Search for the cell housing the specified text and yield its (x, y) center coordinate. 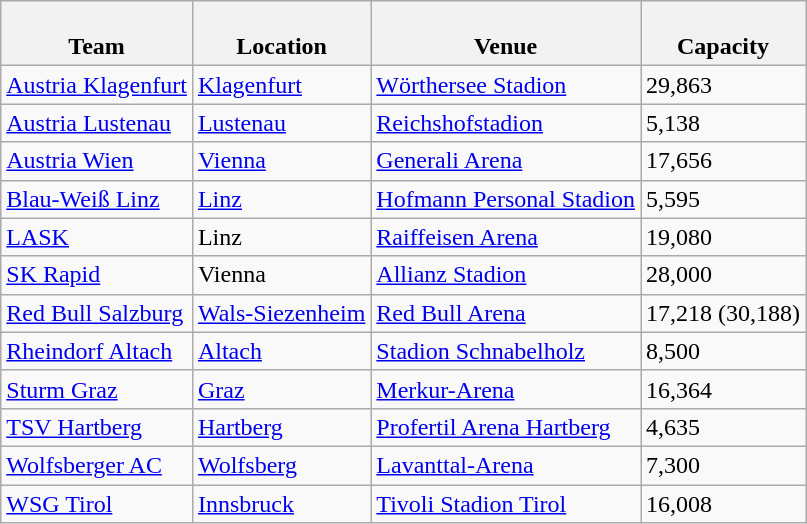
Innsbruck (281, 503)
5,595 (724, 199)
Rheindorf Altach (97, 351)
Location (281, 34)
Merkur-Arena (506, 389)
Altach (281, 351)
Red Bull Arena (506, 313)
Austria Wien (97, 161)
Wals-Siezenheim (281, 313)
Wolfsberg (281, 465)
17,218 (30,188) (724, 313)
Klagenfurt (281, 85)
28,000 (724, 275)
Allianz Stadion (506, 275)
16,364 (724, 389)
29,863 (724, 85)
16,008 (724, 503)
Profertil Arena Hartberg (506, 427)
LASK (97, 237)
4,635 (724, 427)
8,500 (724, 351)
Stadion Schnabelholz (506, 351)
SK Rapid (97, 275)
Sturm Graz (97, 389)
Austria Klagenfurt (97, 85)
5,138 (724, 123)
Hofmann Personal Stadion (506, 199)
Capacity (724, 34)
Graz (281, 389)
7,300 (724, 465)
Wolfsberger AC (97, 465)
Tivoli Stadion Tirol (506, 503)
Generali Arena (506, 161)
19,080 (724, 237)
Reichshofstadion (506, 123)
Red Bull Salzburg (97, 313)
Wörthersee Stadion (506, 85)
Raiffeisen Arena (506, 237)
TSV Hartberg (97, 427)
Venue (506, 34)
Austria Lustenau (97, 123)
WSG Tirol (97, 503)
Lavanttal-Arena (506, 465)
Hartberg (281, 427)
Lustenau (281, 123)
Blau-Weiß Linz (97, 199)
Team (97, 34)
17,656 (724, 161)
